For the text-containing cell, return its midpoint in (X, Y) coordinate format. 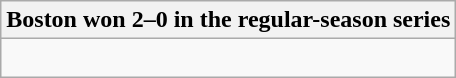
Boston won 2–0 in the regular-season series (228, 20)
